Detect which cell encompasses the target text, then output its [x, y] center coordinate. 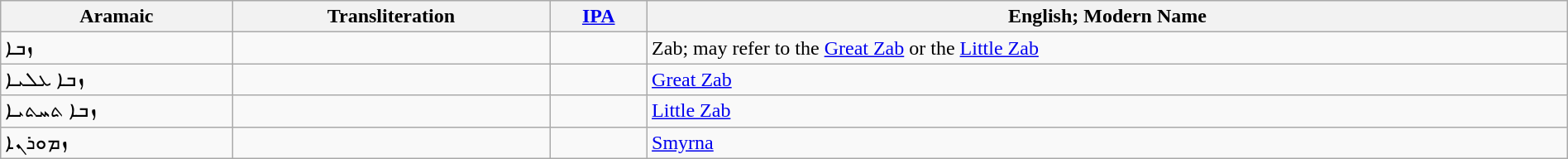
ܙܒܐ [117, 48]
ܙܒܐ ܬܚܬܝܐ [117, 111]
Little Zab [1108, 111]
Smyrna [1108, 142]
Transliteration [391, 17]
Zab; may refer to the Great Zab or the Little Zab [1108, 48]
ܙܒܐ ܥܠܝܐ [117, 79]
IPA [599, 17]
English; Modern Name [1108, 17]
Aramaic [117, 17]
ܙܡܘܪܢܐ [117, 142]
Great Zab [1108, 79]
